For the text-containing cell, return its midpoint in [x, y] coordinate format. 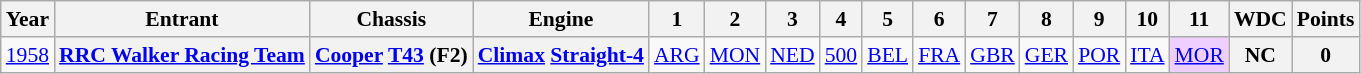
BEL [888, 55]
Entrant [182, 19]
RRC Walker Racing Team [182, 55]
500 [842, 55]
Chassis [392, 19]
10 [1147, 19]
ITA [1147, 55]
0 [1326, 55]
WDC [1260, 19]
1 [677, 19]
MON [736, 55]
1958 [28, 55]
3 [792, 19]
6 [939, 19]
NED [792, 55]
2 [736, 19]
11 [1200, 19]
Points [1326, 19]
Cooper T43 (F2) [392, 55]
FRA [939, 55]
NC [1260, 55]
GBR [992, 55]
Climax Straight-4 [561, 55]
8 [1046, 19]
5 [888, 19]
POR [1099, 55]
Engine [561, 19]
9 [1099, 19]
Year [28, 19]
MOR [1200, 55]
7 [992, 19]
4 [842, 19]
GER [1046, 55]
ARG [677, 55]
